Find where the given text appears and provide that cell's center as [x, y] coordinate. 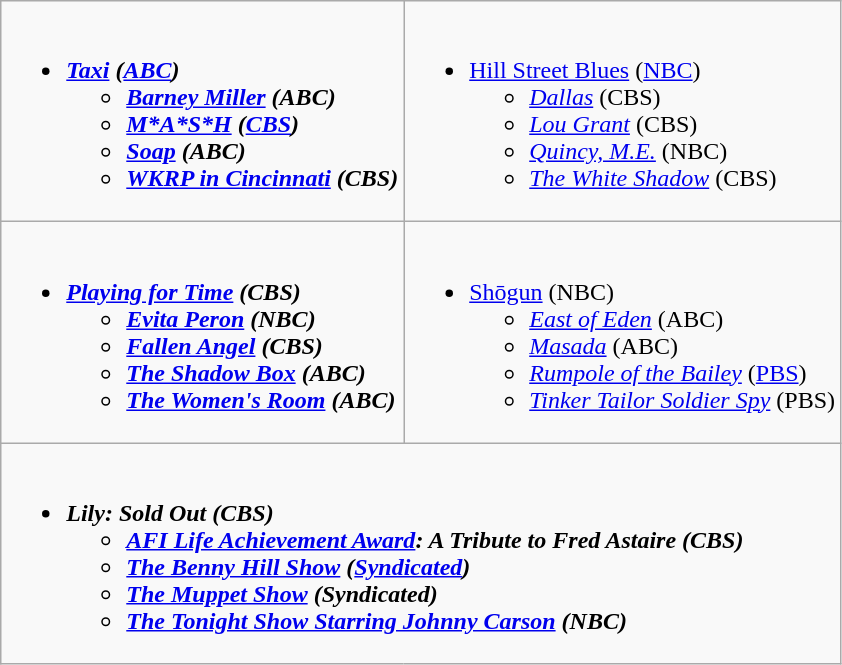
Taxi (ABC)Barney Miller (ABC)M*A*S*H (CBS)Soap (ABC)WKRP in Cincinnati (CBS) [202, 112]
Hill Street Blues (NBC)Dallas (CBS)Lou Grant (CBS)Quincy, M.E. (NBC)The White Shadow (CBS) [622, 112]
Playing for Time (CBS)Evita Peron (NBC)Fallen Angel (CBS)The Shadow Box (ABC)The Women's Room (ABC) [202, 332]
Shōgun (NBC)East of Eden (ABC)Masada (ABC)Rumpole of the Bailey (PBS)Tinker Tailor Soldier Spy (PBS) [622, 332]
